Detect which cell encompasses the target text, then output its [x, y] center coordinate. 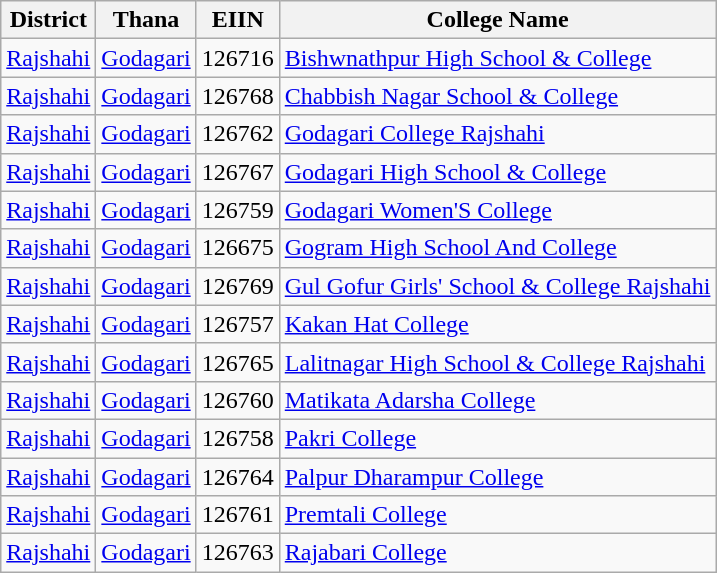
126767 [238, 172]
Lalitnagar High School & College Rajshahi [498, 362]
Godagari High School & College [498, 172]
126769 [238, 286]
126716 [238, 58]
EIIN [238, 20]
Bishwnathpur High School & College [498, 58]
Thana [146, 20]
College Name [498, 20]
126764 [238, 477]
126768 [238, 96]
126675 [238, 248]
126761 [238, 515]
Matikata Adarsha College [498, 400]
District [48, 20]
Kakan Hat College [498, 324]
Pakri College [498, 438]
126762 [238, 134]
126758 [238, 438]
Gul Gofur Girls' School & College Rajshahi [498, 286]
Premtali College [498, 515]
126759 [238, 210]
126765 [238, 362]
126757 [238, 324]
Rajabari College [498, 553]
Chabbish Nagar School & College [498, 96]
126763 [238, 553]
Godagari Women'S College [498, 210]
Palpur Dharampur College [498, 477]
Godagari College Rajshahi [498, 134]
126760 [238, 400]
Gogram High School And College [498, 248]
